Return [x, y] of the center of cell containing provided text 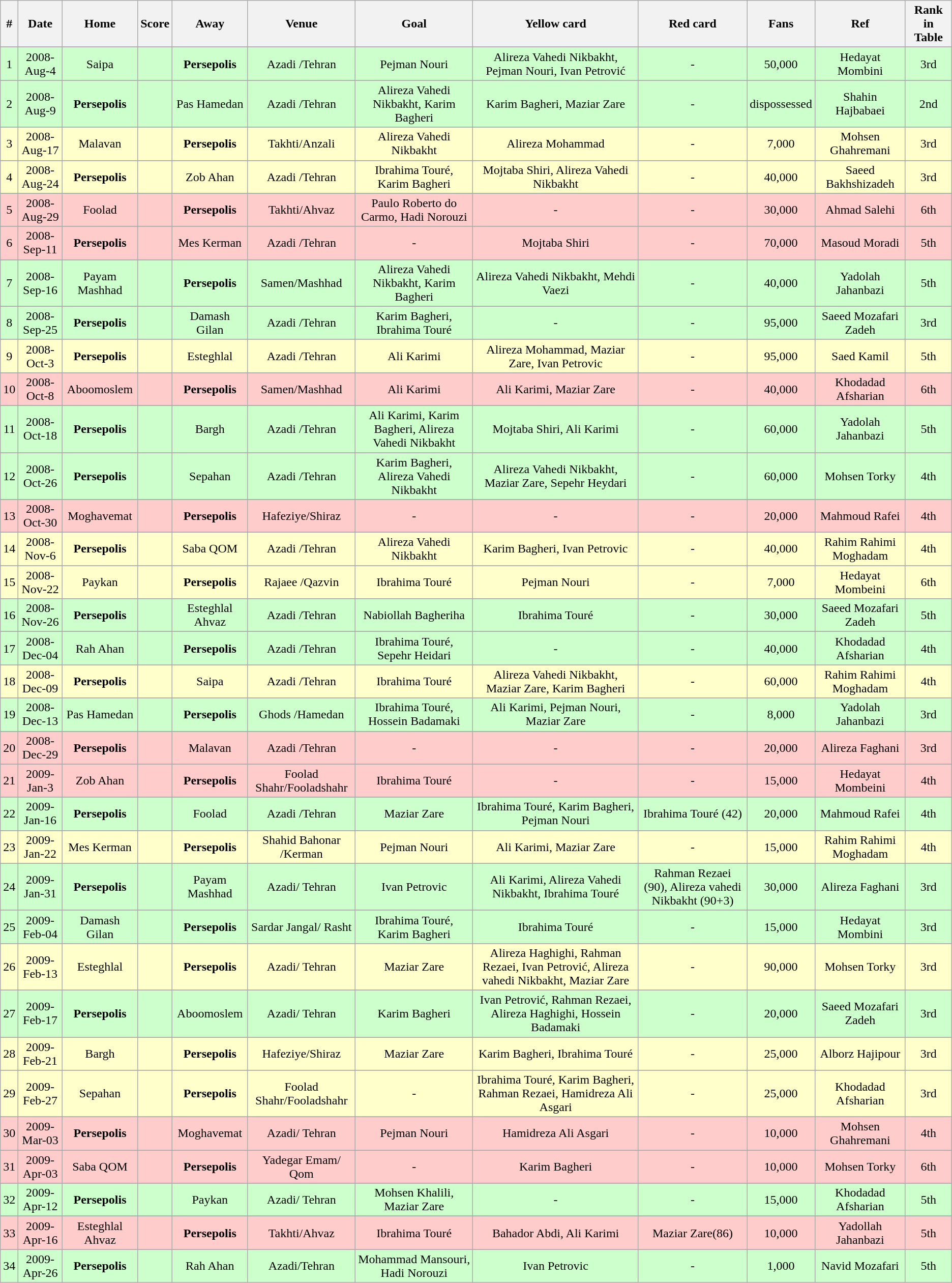
Masoud Moradi [860, 243]
Ibrahima Touré, Karim Bagheri, Rahman Rezaei, Hamidreza Ali Asgari [555, 1094]
33 [9, 1233]
Hamidreza Ali Asgari [555, 1133]
2009-Jan-3 [41, 780]
21 [9, 780]
1,000 [781, 1266]
2nd [929, 104]
Fans [781, 24]
Mojtaba Shiri, Ali Karimi [555, 429]
2009-Feb-13 [41, 967]
# [9, 24]
2008-Nov-26 [41, 616]
24 [9, 887]
2008-Nov-22 [41, 582]
Away [210, 24]
Azadi/Tehran [302, 1266]
Goal [414, 24]
Nabiollah Bagheriha [414, 616]
15 [9, 582]
Shahid Bahonar /Kerman [302, 847]
10 [9, 389]
Venue [302, 24]
2008-Dec-04 [41, 648]
2008-Aug-17 [41, 143]
Ibrahima Touré (42) [693, 814]
dispossessed [781, 104]
7 [9, 283]
Alireza Vahedi Nikbakht, Mehdi Vaezi [555, 283]
Alborz Hajipour [860, 1053]
2009-Apr-26 [41, 1266]
Navid Mozafari [860, 1266]
90,000 [781, 967]
Yellow card [555, 24]
2008-Oct-18 [41, 429]
25 [9, 927]
Rank in Table [929, 24]
Alireza Vahedi Nikbakht, Maziar Zare, Karim Bagheri [555, 682]
Ahmad Salehi [860, 210]
28 [9, 1053]
Alireza Mohammad, Maziar Zare, Ivan Petrovic [555, 356]
2008-Dec-29 [41, 748]
Karim Bagheri, Ivan Petrovic [555, 549]
Ibrahima Touré, Karim Bagheri, Pejman Nouri [555, 814]
2008-Oct-30 [41, 516]
Alireza Vahedi Nikbakht, Pejman Nouri, Ivan Petrović [555, 64]
32 [9, 1200]
19 [9, 714]
Mohammad Mansouri, Hadi Norouzi [414, 1266]
26 [9, 967]
2008-Aug-9 [41, 104]
2009-Feb-04 [41, 927]
1 [9, 64]
2008-Oct-8 [41, 389]
Takhti/Anzali [302, 143]
Shahin Hajbabaei [860, 104]
17 [9, 648]
18 [9, 682]
34 [9, 1266]
27 [9, 1013]
50,000 [781, 64]
Ali Karimi, Alireza Vahedi Nikbakht, Ibrahima Touré [555, 887]
Home [100, 24]
Alireza Mohammad [555, 143]
22 [9, 814]
29 [9, 1094]
Karim Bagheri, Alireza Vahedi Nikbakht [414, 476]
Rahman Rezaei (90), Alireza vahedi Nikbakht (90+3) [693, 887]
2008-Aug-4 [41, 64]
Ghods /Hamedan [302, 714]
Score [155, 24]
Paulo Roberto do Carmo, Hadi Norouzi [414, 210]
Alireza Vahedi Nikbakht, Maziar Zare, Sepehr Heydari [555, 476]
9 [9, 356]
Yadollah Jahanbazi [860, 1233]
2008-Oct-3 [41, 356]
Red card [693, 24]
2008-Aug-29 [41, 210]
2 [9, 104]
Karim Bagheri, Maziar Zare [555, 104]
3 [9, 143]
2009-Jan-31 [41, 887]
Rajaee /Qazvin [302, 582]
Ibrahima Touré, Sepehr Heidari [414, 648]
2009-Feb-27 [41, 1094]
30 [9, 1133]
8,000 [781, 714]
5 [9, 210]
2009-Feb-21 [41, 1053]
Saeed Bakhshizadeh [860, 177]
Ali Karimi, Pejman Nouri, Maziar Zare [555, 714]
Ivan Petrović, Rahman Rezaei, Alireza Haghighi, Hossein Badamaki [555, 1013]
Saed Kamil [860, 356]
70,000 [781, 243]
4 [9, 177]
2008-Nov-6 [41, 549]
2009-Jan-22 [41, 847]
2008-Sep-11 [41, 243]
2009-Apr-12 [41, 1200]
Alireza Haghighi, Rahman Rezaei, Ivan Petrović, Alireza vahedi Nikbakht, Maziar Zare [555, 967]
8 [9, 323]
2009-Apr-16 [41, 1233]
Mojtaba Shiri, Alireza Vahedi Nikbakht [555, 177]
Yadegar Emam/ Qom [302, 1167]
14 [9, 549]
2008-Sep-16 [41, 283]
16 [9, 616]
2008-Oct-26 [41, 476]
Mojtaba Shiri [555, 243]
12 [9, 476]
Sardar Jangal/ Rasht [302, 927]
2009-Feb-17 [41, 1013]
Maziar Zare(86) [693, 1233]
2008-Dec-13 [41, 714]
2009-Mar-03 [41, 1133]
31 [9, 1167]
20 [9, 748]
Ibrahima Touré, Hossein Badamaki [414, 714]
6 [9, 243]
2009-Apr-03 [41, 1167]
Bahador Abdi, Ali Karimi [555, 1233]
2008-Dec-09 [41, 682]
11 [9, 429]
2009-Jan-16 [41, 814]
13 [9, 516]
2008-Sep-25 [41, 323]
Ref [860, 24]
Mohsen Khalili, Maziar Zare [414, 1200]
23 [9, 847]
Date [41, 24]
Ali Karimi, Karim Bagheri, Alireza Vahedi Nikbakht [414, 429]
2008-Aug-24 [41, 177]
